Scan for the cell matching the given text and deliver its [x, y] coordinate at center. 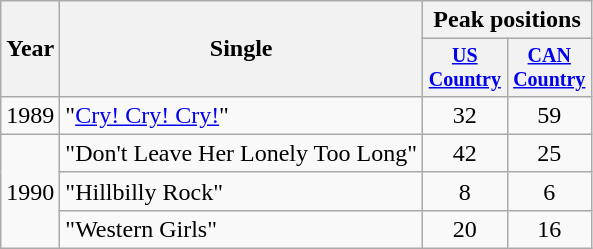
"Cry! Cry! Cry!" [242, 115]
59 [549, 115]
8 [465, 191]
"Don't Leave Her Lonely Too Long" [242, 153]
6 [549, 191]
42 [465, 153]
16 [549, 229]
"Western Girls" [242, 229]
1990 [30, 191]
Single [242, 49]
CAN Country [549, 68]
1989 [30, 115]
25 [549, 153]
20 [465, 229]
Year [30, 49]
32 [465, 115]
"Hillbilly Rock" [242, 191]
US Country [465, 68]
Peak positions [508, 20]
